Return the (x, y) coordinate for the center point of the cell that contains the specified text.  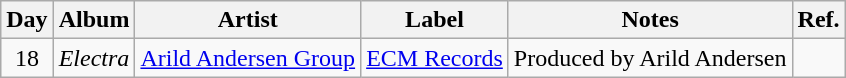
Produced by Arild Andersen (650, 58)
Notes (650, 20)
Day (27, 20)
Electra (94, 58)
Arild Andersen Group (248, 58)
Artist (248, 20)
ECM Records (435, 58)
Album (94, 20)
18 (27, 58)
Ref. (818, 20)
Label (435, 20)
